Determine the (X, Y) coordinate at the center of the cell enclosing the given text.  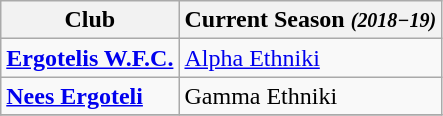
Alpha Ethniki (310, 58)
Club (90, 20)
Ergotelis W.F.C. (90, 58)
Nees Ergoteli (90, 96)
Current Season (2018−19) (310, 20)
Gamma Ethniki (310, 96)
